Extract the (X, Y) coordinate from the center of the cell holding the provided text.  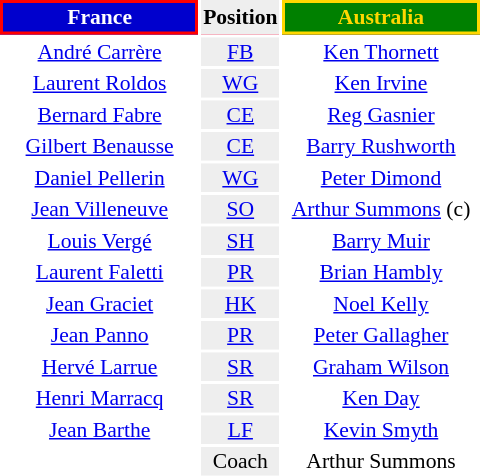
Louis Vergé (100, 240)
Daniel Pellerin (100, 178)
Reg Gasnier (381, 114)
Ken Irvine (381, 83)
Barry Rushworth (381, 146)
Laurent Roldos (100, 83)
Kevin Smyth (381, 430)
Barry Muir (381, 240)
Gilbert Benausse (100, 146)
SO (240, 209)
Ken Day (381, 398)
Coach (240, 461)
Jean Graciet (100, 304)
SH (240, 240)
André Carrère (100, 52)
Graham Wilson (381, 366)
FB (240, 52)
Position (240, 17)
Peter Gallagher (381, 335)
Jean Panno (100, 335)
Arthur Summons (381, 461)
LF (240, 430)
HK (240, 304)
Ken Thornett (381, 52)
Henri Marracq (100, 398)
Australia (381, 17)
Bernard Fabre (100, 114)
Jean Villeneuve (100, 209)
Noel Kelly (381, 304)
France (100, 17)
Jean Barthe (100, 430)
Peter Dimond (381, 178)
Laurent Faletti (100, 272)
Hervé Larrue (100, 366)
Brian Hambly (381, 272)
Arthur Summons (c) (381, 209)
